Capture the cell that displays the provided text and extract its [x, y] central coordinate. 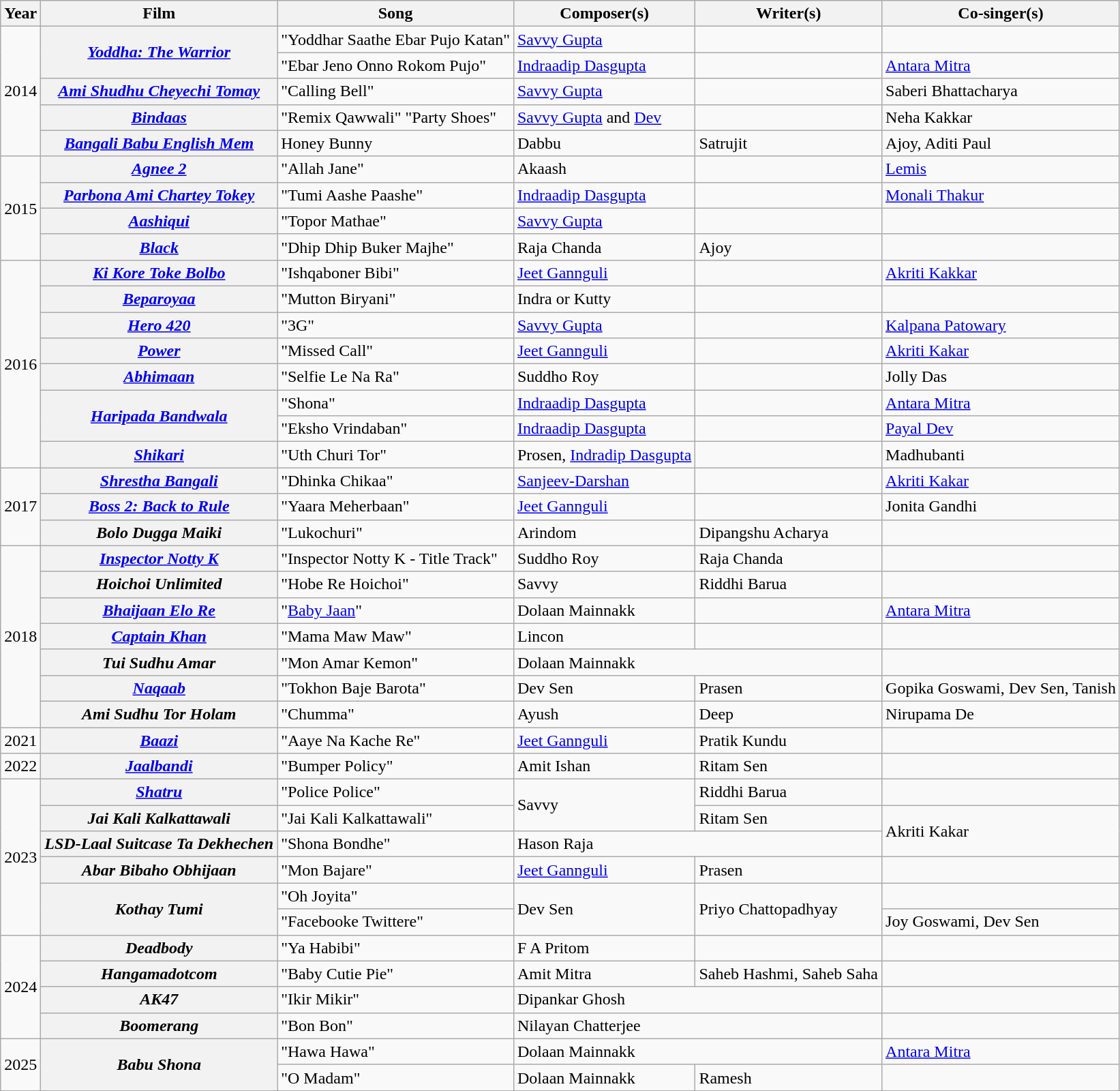
"Ikir Mikir" [395, 1000]
"O Madam" [395, 1077]
Neha Kakkar [1001, 117]
"Hawa Hawa" [395, 1051]
Madhubanti [1001, 455]
Pratik Kundu [789, 740]
"Selfie Le Na Ra" [395, 377]
Shikari [160, 455]
"Police Police" [395, 792]
"Tumi Aashe Paashe" [395, 195]
"Hobe Re Hoichoi" [395, 584]
Indra or Kutty [604, 299]
Bangali Babu English Mem [160, 143]
Composer(s) [604, 14]
Nilayan Chatterjee [697, 1026]
Tui Sudhu Amar [160, 662]
LSD-Laal Suitcase Ta Dekhechen [160, 844]
Shatru [160, 792]
"Dhip Dhip Buker Majhe" [395, 247]
Ki Kore Toke Bolbo [160, 273]
"Yoddhar Saathe Ebar Pujo Katan" [395, 40]
"Aaye Na Kache Re" [395, 740]
"Jai Kali Kalkattawali" [395, 818]
"Ishqaboner Bibi" [395, 273]
Gopika Goswami, Dev Sen, Tanish [1001, 688]
"Chumma" [395, 714]
Jolly Das [1001, 377]
Beparoyaa [160, 299]
2025 [20, 1064]
Dipankar Ghosh [697, 1000]
"Lukochuri" [395, 533]
2014 [20, 91]
2018 [20, 636]
"Baby Jaan" [395, 610]
Payal Dev [1001, 429]
Lemis [1001, 169]
Akaash [604, 169]
"Oh Joyita" [395, 896]
Jonita Gandhi [1001, 507]
"Shona Bondhe" [395, 844]
Film [160, 14]
2015 [20, 208]
"Baby Cutie Pie" [395, 974]
2016 [20, 363]
Hason Raja [697, 844]
Abhimaan [160, 377]
"Mon Amar Kemon" [395, 662]
Ajoy [789, 247]
Akriti Kakkar [1001, 273]
Monali Thakur [1001, 195]
AK47 [160, 1000]
Babu Shona [160, 1064]
"Mutton Biryani" [395, 299]
Ayush [604, 714]
"Mama Maw Maw" [395, 636]
"Eksho Vrindaban" [395, 429]
Saheb Hashmi, Saheb Saha [789, 974]
Nirupama De [1001, 714]
"Shona" [395, 403]
F A Pritom [604, 948]
Lincon [604, 636]
Amit Ishan [604, 766]
Song [395, 14]
Boss 2: Back to Rule [160, 507]
Writer(s) [789, 14]
Boomerang [160, 1026]
2024 [20, 987]
"Inspector Notty K - Title Track" [395, 558]
"Mon Bajare" [395, 870]
"Dhinka Chikaa" [395, 481]
Hoichoi Unlimited [160, 584]
Joy Goswami, Dev Sen [1001, 922]
2021 [20, 740]
"Facebooke Twittere" [395, 922]
Co-singer(s) [1001, 14]
Kalpana Patowary [1001, 325]
Yoddha: The Warrior [160, 53]
2017 [20, 507]
"Ya Habibi" [395, 948]
Power [160, 351]
Bhaijaan Elo Re [160, 610]
Dipangshu Acharya [789, 533]
2023 [20, 857]
"Bumper Policy" [395, 766]
Naqaab [160, 688]
Priyo Chattopadhyay [789, 909]
Amit Mitra [604, 974]
"Remix Qawwali" "Party Shoes" [395, 117]
Prosen, Indradip Dasgupta [604, 455]
Honey Bunny [395, 143]
Jai Kali Kalkattawali [160, 818]
Kothay Tumi [160, 909]
"Uth Churi Tor" [395, 455]
Inspector Notty K [160, 558]
Year [20, 14]
"3G" [395, 325]
Black [160, 247]
Aashiqui [160, 221]
Abar Bibaho Obhijaan [160, 870]
Shrestha Bangali [160, 481]
"Calling Bell" [395, 91]
"Tokhon Baje Barota" [395, 688]
Bindaas [160, 117]
Bolo Dugga Maiki [160, 533]
Captain Khan [160, 636]
"Ebar Jeno Onno Rokom Pujo" [395, 65]
Ami Shudhu Cheyechi Tomay [160, 91]
Haripada Bandwala [160, 416]
Ajoy, Aditi Paul [1001, 143]
"Missed Call" [395, 351]
Deep [789, 714]
Sanjeev-Darshan [604, 481]
Deadbody [160, 948]
2022 [20, 766]
Parbona Ami Chartey Tokey [160, 195]
Hero 420 [160, 325]
Dabbu [604, 143]
Satrujit [789, 143]
Arindom [604, 533]
"Bon Bon" [395, 1026]
Saberi Bhattacharya [1001, 91]
Agnee 2 [160, 169]
Hangamadotcom [160, 974]
"Allah Jane" [395, 169]
Jaalbandi [160, 766]
Ami Sudhu Tor Holam [160, 714]
Savvy Gupta and Dev [604, 117]
Baazi [160, 740]
"Topor Mathae" [395, 221]
Ramesh [789, 1077]
"Yaara Meherbaan" [395, 507]
